Output the (X, Y) coordinate of the center of the cell containing the given text.  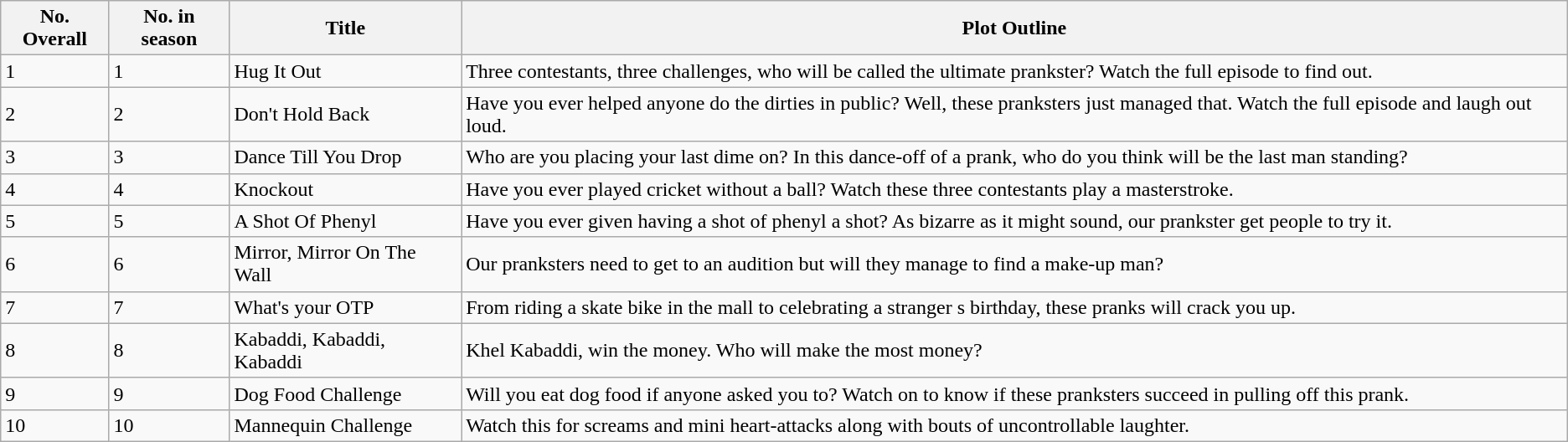
Mannequin Challenge (345, 425)
Have you ever played cricket without a ball? Watch these three contestants play a masterstroke. (1015, 189)
Khel Kabaddi, win the money. Who will make the most money? (1015, 350)
Dog Food Challenge (345, 393)
Three contestants, three challenges, who will be called the ultimate prankster? Watch the full episode to find out. (1015, 71)
Have you ever helped anyone do the dirties in public? Well, these pranksters just managed that. Watch the full episode and laugh out loud. (1015, 114)
Have you ever given having a shot of phenyl a shot? As bizarre as it might sound, our prankster get people to try it. (1015, 221)
Plot Outline (1015, 28)
Knockout (345, 189)
A Shot Of Phenyl (345, 221)
What's your OTP (345, 307)
Hug It Out (345, 71)
No. in season (169, 28)
Kabaddi, Kabaddi, Kabaddi (345, 350)
Dance Till You Drop (345, 157)
Will you eat dog food if anyone asked you to? Watch on to know if these pranksters succeed in pulling off this prank. (1015, 393)
Watch this for screams and mini heart-attacks along with bouts of uncontrollable laughter. (1015, 425)
Title (345, 28)
Our pranksters need to get to an audition but will they manage to find a make-up man? (1015, 265)
Don't Hold Back (345, 114)
Who are you placing your last dime on? In this dance-off of a prank, who do you think will be the last man standing? (1015, 157)
No. Overall (55, 28)
Mirror, Mirror On The Wall (345, 265)
From riding a skate bike in the mall to celebrating a stranger s birthday, these pranks will crack you up. (1015, 307)
